Detect which cell encompasses the target text, then output its [X, Y] center coordinate. 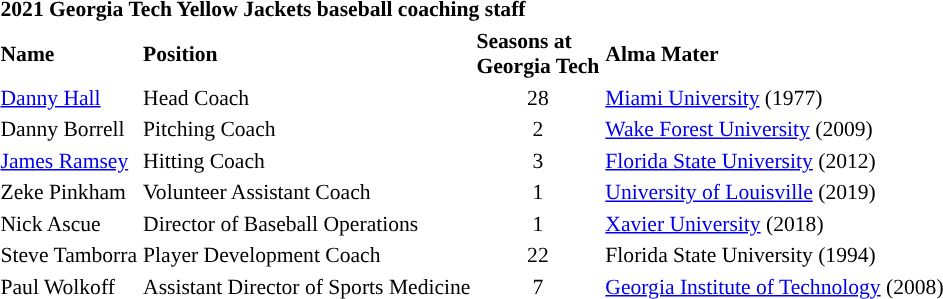
Head Coach [307, 98]
2 [538, 129]
22 [538, 255]
Volunteer Assistant Coach [307, 192]
Director of Baseball Operations [307, 224]
3 [538, 160]
Player Development Coach [307, 255]
Seasons atGeorgia Tech [538, 53]
Pitching Coach [307, 129]
Position [307, 53]
Hitting Coach [307, 160]
28 [538, 98]
